Scan for the cell matching the given text and deliver its (x, y) coordinate at center. 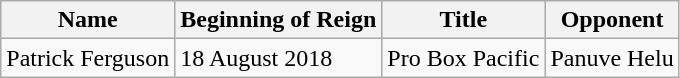
Panuve Helu (612, 58)
Opponent (612, 20)
Beginning of Reign (278, 20)
Patrick Ferguson (88, 58)
Title (464, 20)
Pro Box Pacific (464, 58)
Name (88, 20)
18 August 2018 (278, 58)
